Return (x, y) of the center of cell containing provided text 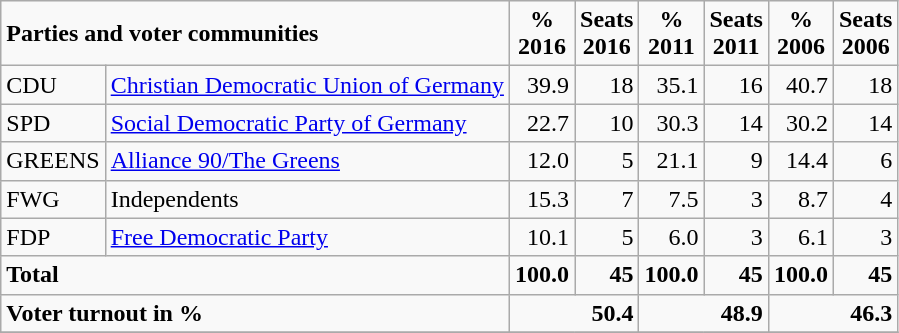
12.0 (542, 161)
Voter turnout in % (256, 313)
Seats2006 (865, 34)
39.9 (542, 85)
10.1 (542, 237)
30.2 (800, 123)
Seats2016 (607, 34)
8.7 (800, 199)
%2011 (672, 34)
48.9 (704, 313)
4 (865, 199)
7 (607, 199)
22.7 (542, 123)
14.4 (800, 161)
Christian Democratic Union of Germany (307, 85)
7.5 (672, 199)
6.0 (672, 237)
SPD (53, 123)
10 (607, 123)
15.3 (542, 199)
%2016 (542, 34)
35.1 (672, 85)
Parties and voter communities (256, 34)
30.3 (672, 123)
6 (865, 161)
50.4 (574, 313)
CDU (53, 85)
16 (736, 85)
Alliance 90/The Greens (307, 161)
%2006 (800, 34)
Independents (307, 199)
Social Democratic Party of Germany (307, 123)
FDP (53, 237)
FWG (53, 199)
9 (736, 161)
Seats2011 (736, 34)
GREENS (53, 161)
46.3 (832, 313)
21.1 (672, 161)
Total (256, 275)
Free Democratic Party (307, 237)
40.7 (800, 85)
6.1 (800, 237)
